Locate the cell with the specified text and output its [x, y] center coordinate. 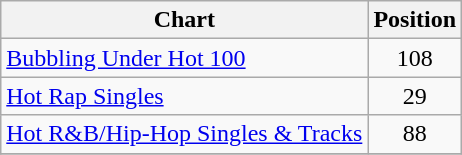
Chart [184, 20]
108 [415, 58]
Hot Rap Singles [184, 96]
Hot R&B/Hip-Hop Singles & Tracks [184, 134]
Bubbling Under Hot 100 [184, 58]
Position [415, 20]
29 [415, 96]
88 [415, 134]
